Pinpoint the cell where the given text exists, returning its (X, Y) midpoint coordinate. 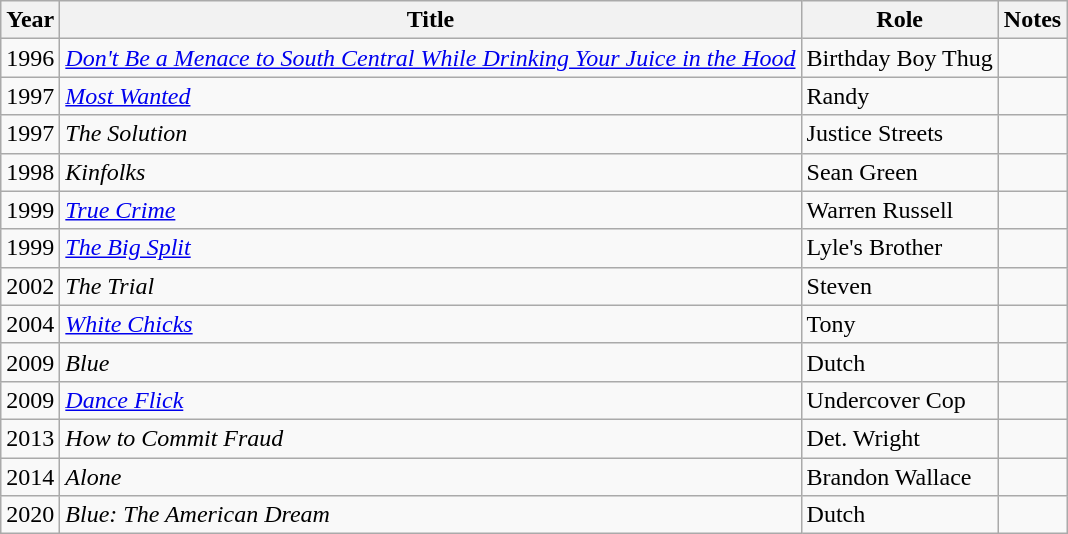
Tony (900, 324)
Birthday Boy Thug (900, 58)
The Solution (430, 134)
Warren Russell (900, 210)
Undercover Cop (900, 400)
True Crime (430, 210)
The Trial (430, 286)
Steven (900, 286)
Don't Be a Menace to South Central While Drinking Your Juice in the Hood (430, 58)
Kinfolks (430, 172)
2002 (30, 286)
How to Commit Fraud (430, 438)
Title (430, 20)
Alone (430, 477)
Role (900, 20)
Blue: The American Dream (430, 515)
Det. Wright (900, 438)
Notes (1032, 20)
Dance Flick (430, 400)
2014 (30, 477)
1996 (30, 58)
1998 (30, 172)
Randy (900, 96)
2020 (30, 515)
2013 (30, 438)
Most Wanted (430, 96)
White Chicks (430, 324)
2004 (30, 324)
Lyle's Brother (900, 248)
Sean Green (900, 172)
Justice Streets (900, 134)
Year (30, 20)
Blue (430, 362)
The Big Split (430, 248)
Brandon Wallace (900, 477)
